From the cell containing the given text, extract its center point as (X, Y) coordinate. 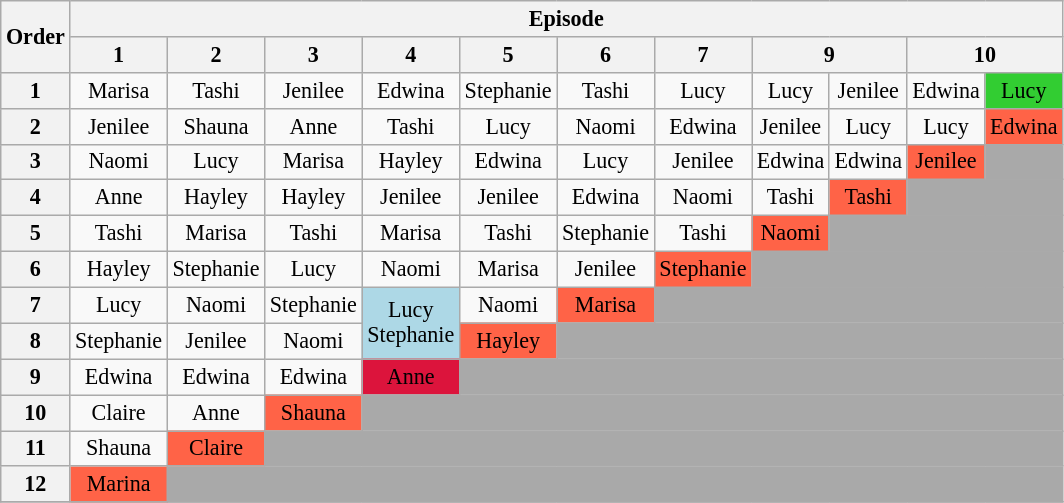
8 (36, 341)
11 (36, 448)
Order (36, 36)
12 (36, 484)
Episode (566, 18)
LucyStephanie (410, 323)
Marina (118, 484)
